For the text-containing cell, return its midpoint in (X, Y) coordinate format. 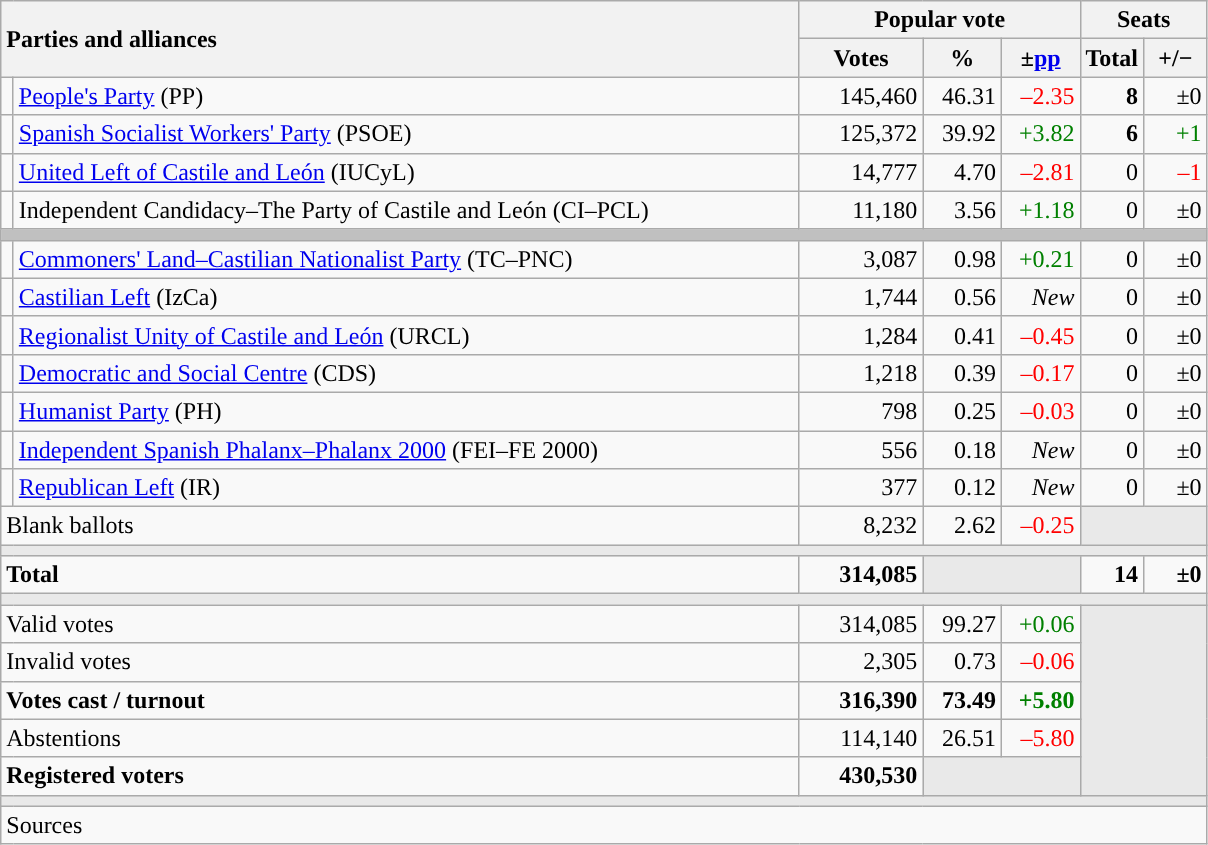
14 (1112, 575)
46.31 (962, 96)
8,232 (861, 526)
6 (1112, 134)
1,284 (861, 335)
+5.80 (1040, 700)
–0.25 (1040, 526)
Republican Left (IR) (406, 488)
1,218 (861, 373)
–0.03 (1040, 411)
3,087 (861, 259)
–5.80 (1040, 738)
–1 (1176, 172)
±pp (1040, 58)
+/− (1176, 58)
+0.06 (1040, 624)
125,372 (861, 134)
1,744 (861, 297)
+3.82 (1040, 134)
Castilian Left (IzCa) (406, 297)
0.98 (962, 259)
Spanish Socialist Workers' Party (PSOE) (406, 134)
Parties and alliances (400, 39)
2.62 (962, 526)
2,305 (861, 662)
Registered voters (400, 776)
Sources (604, 825)
4.70 (962, 172)
Votes (861, 58)
–0.17 (1040, 373)
Regionalist Unity of Castile and León (URCL) (406, 335)
–2.81 (1040, 172)
Independent Candidacy–The Party of Castile and León (CI–PCL) (406, 210)
3.56 (962, 210)
Commoners' Land–Castilian Nationalist Party (TC–PNC) (406, 259)
798 (861, 411)
114,140 (861, 738)
0.73 (962, 662)
0.18 (962, 449)
–0.06 (1040, 662)
0.25 (962, 411)
0.12 (962, 488)
Popular vote (940, 20)
+1.18 (1040, 210)
Seats (1144, 20)
+1 (1176, 134)
Votes cast / turnout (400, 700)
8 (1112, 96)
People's Party (PP) (406, 96)
–0.45 (1040, 335)
% (962, 58)
0.41 (962, 335)
73.49 (962, 700)
430,530 (861, 776)
Democratic and Social Centre (CDS) (406, 373)
Abstentions (400, 738)
Independent Spanish Phalanx–Phalanx 2000 (FEI–FE 2000) (406, 449)
Valid votes (400, 624)
Humanist Party (PH) (406, 411)
Blank ballots (400, 526)
39.92 (962, 134)
377 (861, 488)
0.39 (962, 373)
Invalid votes (400, 662)
99.27 (962, 624)
0.56 (962, 297)
26.51 (962, 738)
+0.21 (1040, 259)
556 (861, 449)
United Left of Castile and León (IUCyL) (406, 172)
–2.35 (1040, 96)
11,180 (861, 210)
14,777 (861, 172)
145,460 (861, 96)
316,390 (861, 700)
